Return the [x, y] coordinate for the center point of the cell that contains the specified text.  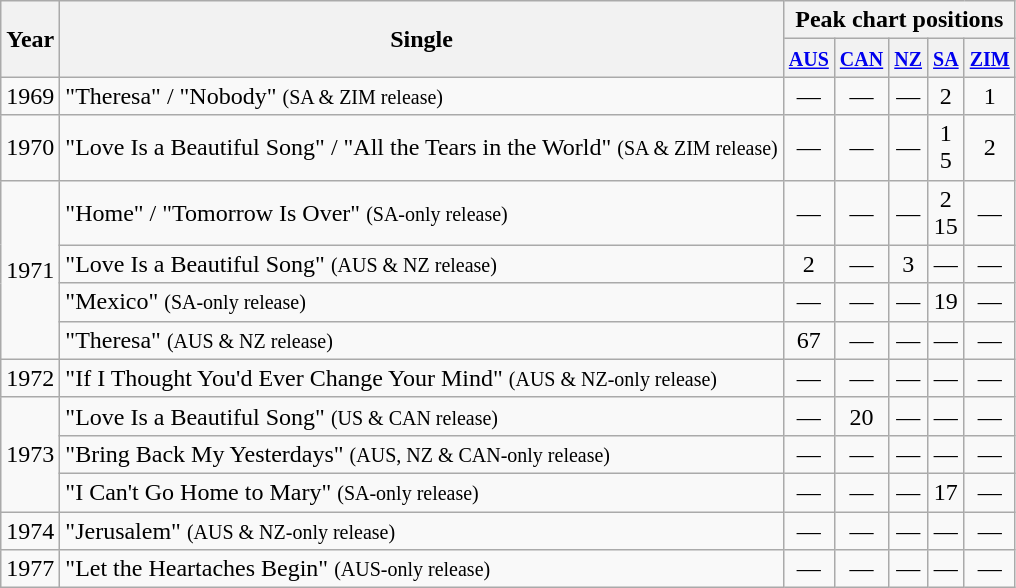
"Theresa" (AUS & NZ release) [422, 340]
1974 [30, 531]
SA [946, 58]
1973 [30, 454]
"Mexico" (SA-only release) [422, 302]
Single [422, 39]
"Love Is a Beautiful Song" (US & CAN release) [422, 416]
"Love Is a Beautiful Song" / "All the Tears in the World" (SA & ZIM release) [422, 148]
Peak chart positions [899, 20]
AUS [808, 58]
3 [908, 264]
NZ [908, 58]
67 [808, 340]
17 [946, 492]
"I Can't Go Home to Mary" (SA-only release) [422, 492]
"Bring Back My Yesterdays" (AUS, NZ & CAN-only release) [422, 454]
1971 [30, 270]
1969 [30, 96]
"Jerusalem" (AUS & NZ-only release) [422, 531]
"Theresa" / "Nobody" (SA & ZIM release) [422, 96]
1970 [30, 148]
215 [946, 212]
"If I Thought You'd Ever Change Your Mind" (AUS & NZ-only release) [422, 378]
"Home" / "Tomorrow Is Over" (SA-only release) [422, 212]
1977 [30, 569]
1 [990, 96]
ZIM [990, 58]
"Let the Heartaches Begin" (AUS-only release) [422, 569]
Year [30, 39]
"Love Is a Beautiful Song" (AUS & NZ release) [422, 264]
CAN [861, 58]
1972 [30, 378]
15 [946, 148]
20 [861, 416]
19 [946, 302]
